Determine the [x, y] coordinate at the center of the cell enclosing the given text.  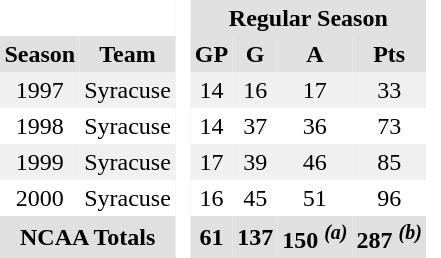
NCAA Totals [88, 237]
1999 [40, 162]
2000 [40, 198]
36 [315, 126]
85 [389, 162]
73 [389, 126]
Team [128, 54]
Season [40, 54]
51 [315, 198]
46 [315, 162]
1997 [40, 90]
A [315, 54]
1998 [40, 126]
45 [256, 198]
39 [256, 162]
96 [389, 198]
61 [211, 237]
GP [211, 54]
37 [256, 126]
Regular Season [308, 18]
33 [389, 90]
137 [256, 237]
G [256, 54]
150 (a) [315, 237]
287 (b) [389, 237]
Pts [389, 54]
